Return (x, y) of the center of cell containing provided text 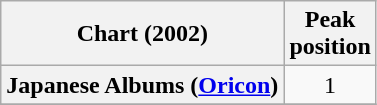
Chart (2002) (142, 34)
Japanese Albums (Oricon) (142, 85)
1 (330, 85)
Peakposition (330, 34)
